Extract the [x, y] coordinate from the center of the cell holding the provided text.  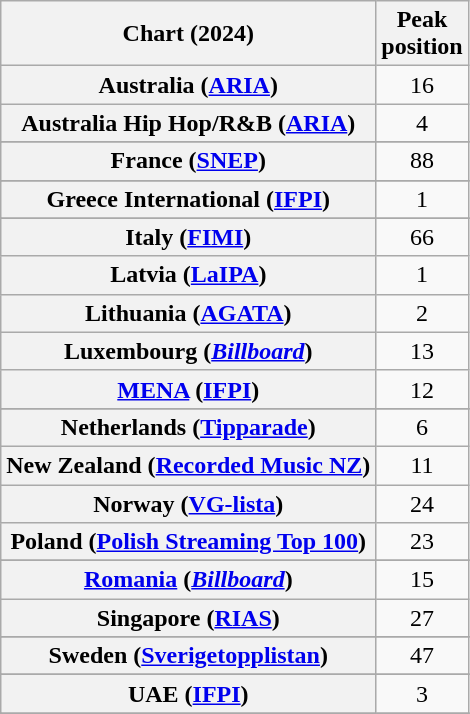
4 [422, 123]
13 [422, 351]
47 [422, 656]
2 [422, 313]
Latvia (LaIPA) [188, 275]
Lithuania (AGATA) [188, 313]
Luxembourg (Billboard) [188, 351]
16 [422, 85]
Australia Hip Hop/R&B (ARIA) [188, 123]
Chart (2024) [188, 34]
Italy (FIMI) [188, 237]
Peakposition [422, 34]
12 [422, 389]
UAE (IFPI) [188, 694]
Norway (VG-lista) [188, 503]
Romania (Billboard) [188, 580]
Poland (Polish Streaming Top 100) [188, 542]
MENA (IFPI) [188, 389]
6 [422, 427]
27 [422, 618]
Greece International (IFPI) [188, 199]
3 [422, 694]
88 [422, 161]
66 [422, 237]
France (SNEP) [188, 161]
23 [422, 542]
15 [422, 580]
Australia (ARIA) [188, 85]
11 [422, 465]
Sweden (Sverigetopplistan) [188, 656]
New Zealand (Recorded Music NZ) [188, 465]
24 [422, 503]
Singapore (RIAS) [188, 618]
Netherlands (Tipparade) [188, 427]
